Return (x, y) of the center of cell containing provided text 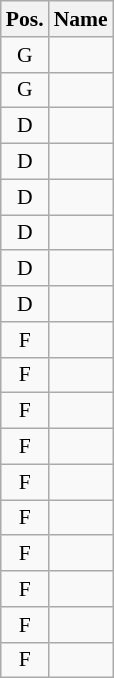
Pos. (25, 19)
Name (81, 19)
